Output the (X, Y) coordinate of the center of the cell containing the given text.  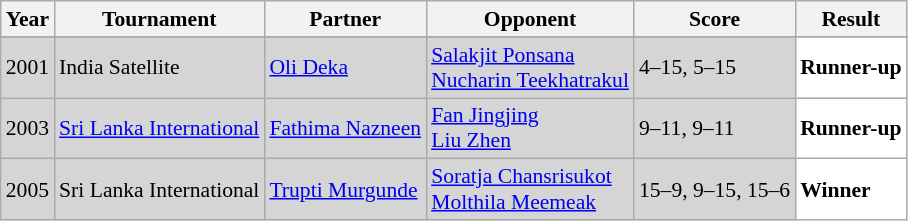
Winner (850, 190)
Fathima Nazneen (345, 128)
Tournament (159, 19)
Year (28, 19)
Salakjit Ponsana Nucharin Teekhatrakul (530, 68)
Fan Jingjing Liu Zhen (530, 128)
Oli Deka (345, 68)
2003 (28, 128)
India Satellite (159, 68)
Score (714, 19)
Partner (345, 19)
Result (850, 19)
2005 (28, 190)
15–9, 9–15, 15–6 (714, 190)
Soratja Chansrisukot Molthila Meemeak (530, 190)
9–11, 9–11 (714, 128)
4–15, 5–15 (714, 68)
2001 (28, 68)
Trupti Murgunde (345, 190)
Opponent (530, 19)
